Return the (X, Y) coordinate for the center point of the cell that contains the specified text.  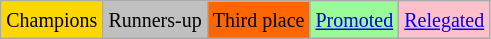
Promoted (354, 20)
Runners-up (155, 20)
Relegated (444, 20)
Third place (258, 20)
Champions (52, 20)
